Return the [X, Y] coordinate for the center point of the cell that contains the specified text.  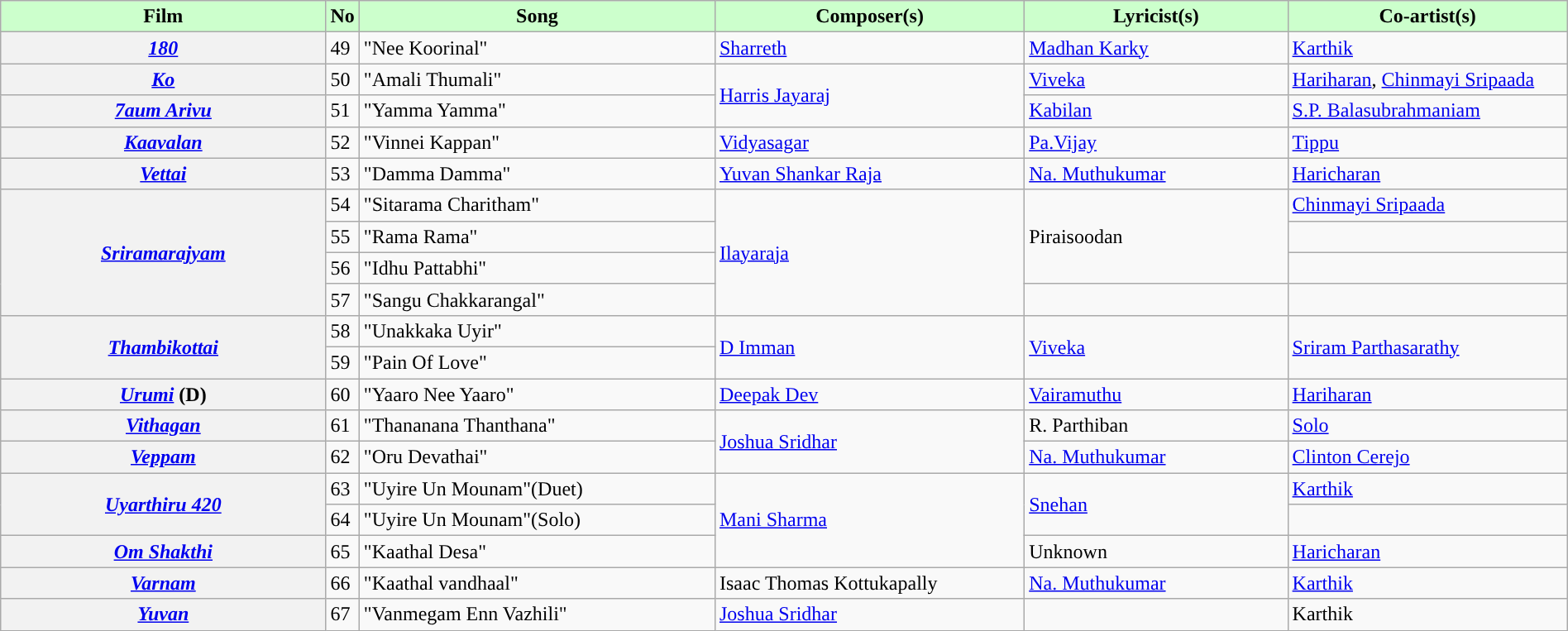
Composer(s) [869, 17]
Vithagan [164, 426]
180 [164, 48]
Uyarthiru 420 [164, 504]
67 [342, 614]
"Uyire Un Mounam"(Duet) [537, 489]
63 [342, 489]
"Unakkaka Uyir" [537, 331]
Film [164, 17]
No [342, 17]
R. Parthiban [1156, 426]
"Yamma Yamma" [537, 111]
"Uyire Un Mounam"(Solo) [537, 520]
Solo [1427, 426]
Sriram Parthasarathy [1427, 347]
"Pain Of Love" [537, 362]
"Damma Damma" [537, 174]
Pa.Vijay [1156, 142]
Tippu [1427, 142]
"Sitarama Charitham" [537, 205]
55 [342, 237]
Yuvan [164, 614]
Ilayaraja [869, 252]
"Vanmegam Enn Vazhili" [537, 614]
"Kaathal Desa" [537, 552]
Sriramarajyam [164, 252]
Om Shakthi [164, 552]
7aum Arivu [164, 111]
49 [342, 48]
"Amali Thumali" [537, 79]
Lyricist(s) [1156, 17]
61 [342, 426]
Deepak Dev [869, 394]
Yuvan Shankar Raja [869, 174]
"Nee Koorinal" [537, 48]
"Kaathal vandhaal" [537, 583]
Veppam [164, 457]
Isaac Thomas Kottukapally [869, 583]
60 [342, 394]
"Rama Rama" [537, 237]
Clinton Cerejo [1427, 457]
Piraisoodan [1156, 237]
"Oru Devathai" [537, 457]
Harris Jayaraj [869, 95]
57 [342, 299]
"Sangu Chakkarangal" [537, 299]
54 [342, 205]
59 [342, 362]
64 [342, 520]
Kabilan [1156, 111]
52 [342, 142]
S.P. Balasubrahmaniam [1427, 111]
Vettai [164, 174]
Ko [164, 79]
Madhan Karky [1156, 48]
58 [342, 331]
D Imman [869, 347]
Unknown [1156, 552]
Sharreth [869, 48]
50 [342, 79]
Co-artist(s) [1427, 17]
"Idhu Pattabhi" [537, 268]
66 [342, 583]
Urumi (D) [164, 394]
Kaavalan [164, 142]
65 [342, 552]
51 [342, 111]
Chinmayi Sripaada [1427, 205]
Vairamuthu [1156, 394]
Thambikottai [164, 347]
53 [342, 174]
"Thananana Thanthana" [537, 426]
Hariharan, Chinmayi Sripaada [1427, 79]
56 [342, 268]
Varnam [164, 583]
"Vinnei Kappan" [537, 142]
Snehan [1156, 504]
Song [537, 17]
Hariharan [1427, 394]
Vidyasagar [869, 142]
Mani Sharma [869, 520]
"Yaaro Nee Yaaro" [537, 394]
62 [342, 457]
